Pinpoint the cell where the given text exists, returning its [X, Y] midpoint coordinate. 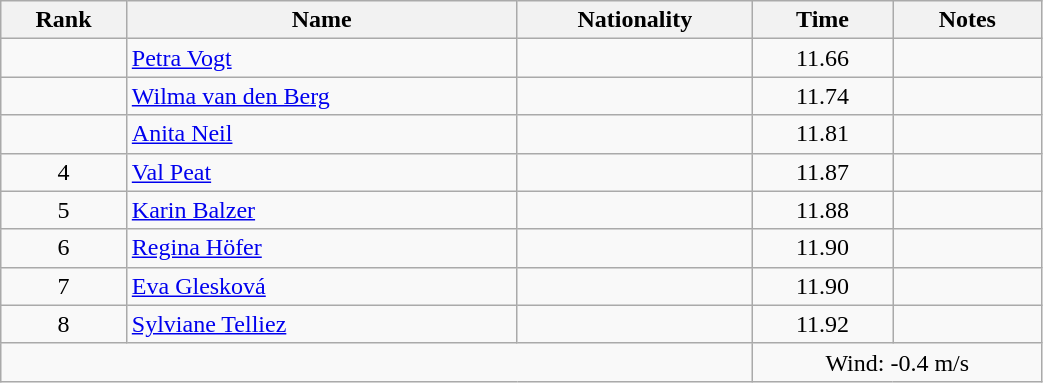
6 [64, 248]
11.66 [822, 58]
Eva Glesková [322, 286]
5 [64, 210]
11.81 [822, 134]
11.92 [822, 324]
Time [822, 20]
8 [64, 324]
Wind: -0.4 m/s [897, 362]
Sylviane Telliez [322, 324]
Wilma van den Berg [322, 96]
Anita Neil [322, 134]
Rank [64, 20]
11.74 [822, 96]
Val Peat [322, 172]
11.88 [822, 210]
Notes [968, 20]
7 [64, 286]
Name [322, 20]
4 [64, 172]
Regina Höfer [322, 248]
Petra Vogt [322, 58]
11.87 [822, 172]
Nationality [634, 20]
Karin Balzer [322, 210]
